Detect which cell encompasses the target text, then output its (x, y) center coordinate. 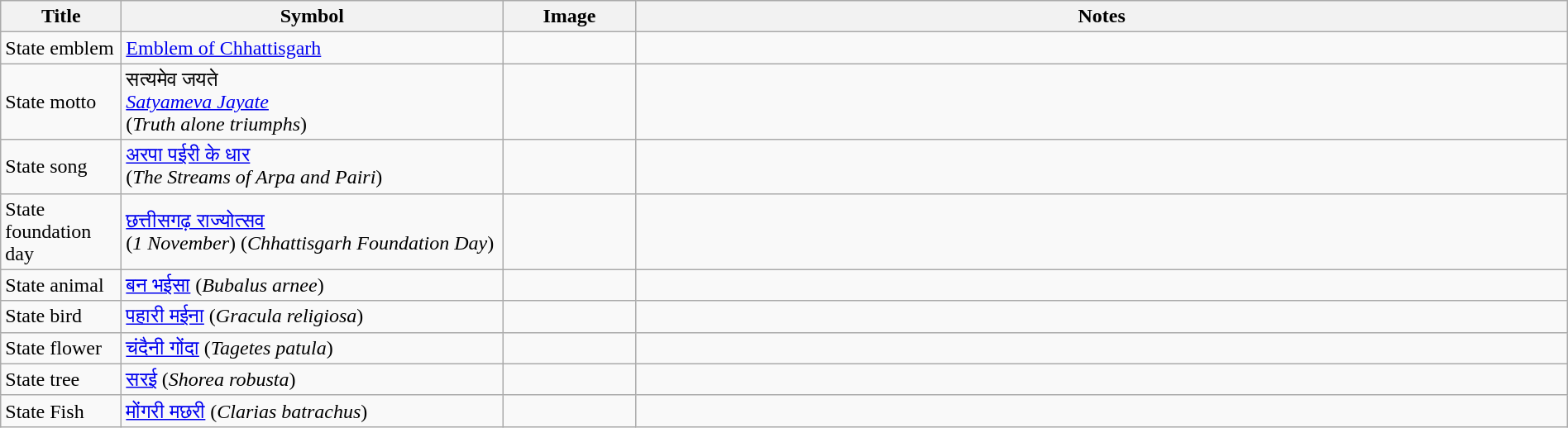
पहारी मईना (Gracula religiosa) (313, 316)
Title (61, 17)
Emblem of Chhattisgarh (313, 48)
अरपा पईरी के धार (The Streams of Arpa and Pairi) (313, 167)
चंदैनी गोंदा (Tagetes patula) (313, 348)
State Fish (61, 411)
State motto (61, 102)
State animal (61, 285)
बन भईसा (Bubalus arnee) (313, 285)
State flower (61, 348)
Symbol (313, 17)
State emblem (61, 48)
State bird (61, 316)
Image (569, 17)
State foundation day (61, 231)
सरई (Shorea robusta) (313, 379)
सत्यमेव जयते Satyameva Jayate (Truth alone triumphs) (313, 102)
मोंगरी मछरी (Clarias batrachus) (313, 411)
छत्तीसगढ़ राज्योत्सव (1 November) (Chhattisgarh Foundation Day) (313, 231)
Notes (1102, 17)
State tree (61, 379)
State song (61, 167)
